For the text-containing cell, return its midpoint in [x, y] coordinate format. 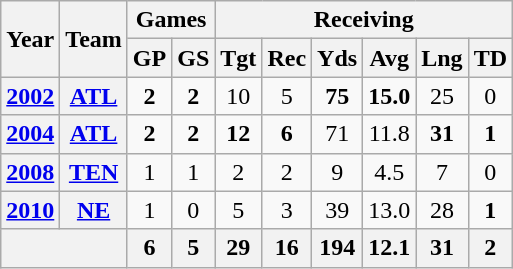
Yds [338, 58]
2008 [30, 172]
2002 [30, 96]
29 [238, 248]
Tgt [238, 58]
28 [442, 210]
75 [338, 96]
39 [338, 210]
7 [442, 172]
Rec [287, 58]
GP [149, 58]
4.5 [390, 172]
12.1 [390, 248]
Lng [442, 58]
13.0 [390, 210]
Year [30, 39]
TD [490, 58]
Team [94, 39]
2004 [30, 134]
Receiving [364, 20]
3 [287, 210]
Avg [390, 58]
16 [287, 248]
12 [238, 134]
9 [338, 172]
15.0 [390, 96]
2010 [30, 210]
TEN [94, 172]
GS [194, 58]
11.8 [390, 134]
194 [338, 248]
10 [238, 96]
25 [442, 96]
71 [338, 134]
NE [94, 210]
Games [170, 20]
